Identify which cell holds the provided text, then report its (X, Y) central coordinate. 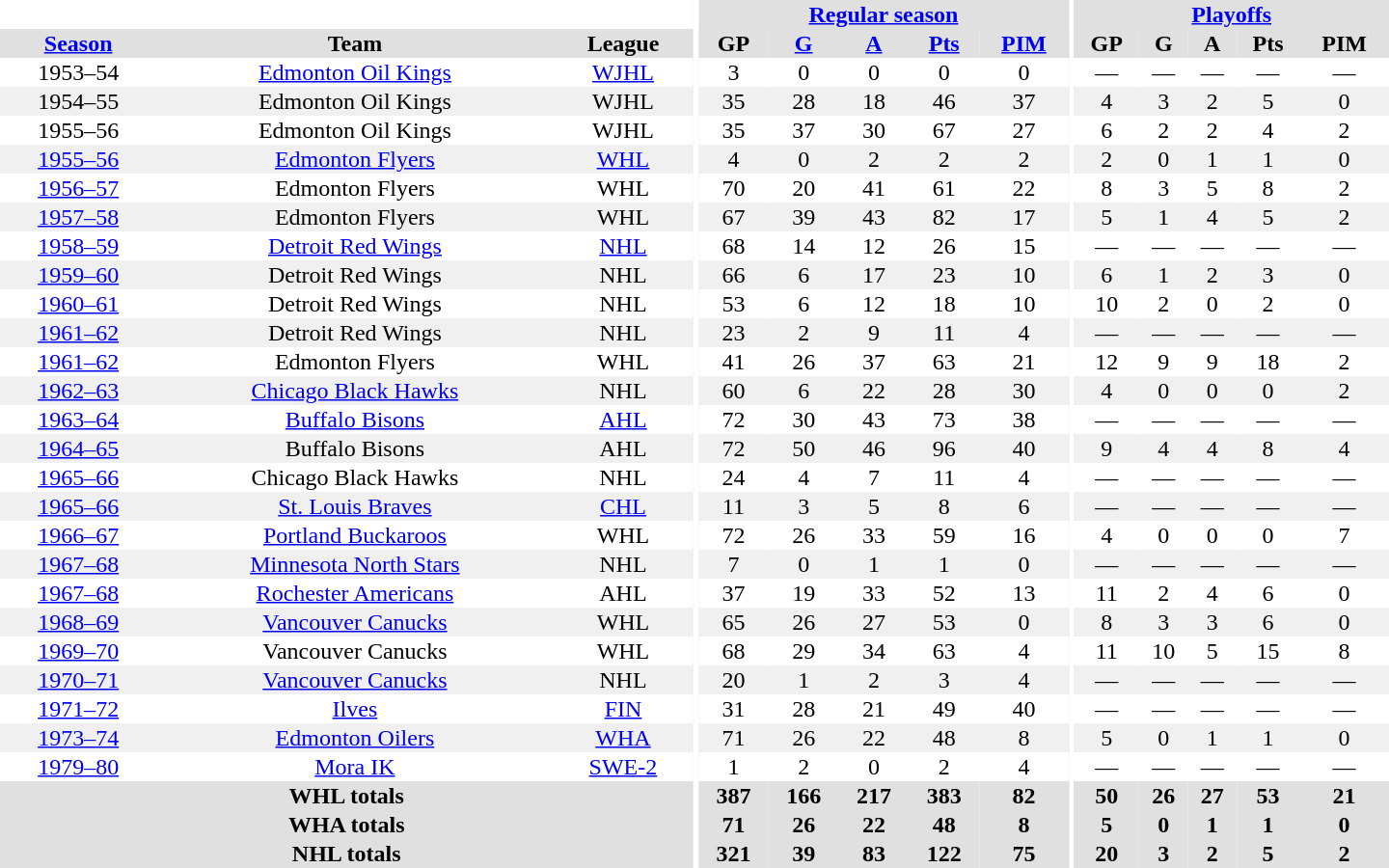
1969–70 (78, 651)
13 (1024, 593)
34 (874, 651)
70 (733, 188)
38 (1024, 420)
1957–58 (78, 217)
1963–64 (78, 420)
122 (943, 854)
1973–74 (78, 738)
WHL totals (346, 796)
16 (1024, 535)
31 (733, 709)
Season (78, 43)
29 (804, 651)
49 (943, 709)
65 (733, 622)
FIN (623, 709)
WHA totals (346, 825)
166 (804, 796)
Team (355, 43)
1959–60 (78, 275)
96 (943, 448)
387 (733, 796)
83 (874, 854)
75 (1024, 854)
1956–57 (78, 188)
321 (733, 854)
19 (804, 593)
61 (943, 188)
CHL (623, 506)
66 (733, 275)
1953–54 (78, 72)
1979–80 (78, 767)
Rochester Americans (355, 593)
14 (804, 246)
Playoffs (1231, 14)
59 (943, 535)
1954–55 (78, 101)
73 (943, 420)
1966–67 (78, 535)
1958–59 (78, 246)
1964–65 (78, 448)
1971–72 (78, 709)
St. Louis Braves (355, 506)
Mora IK (355, 767)
217 (874, 796)
1968–69 (78, 622)
52 (943, 593)
Portland Buckaroos (355, 535)
383 (943, 796)
24 (733, 477)
60 (733, 391)
NHL totals (346, 854)
1960–61 (78, 304)
Edmonton Oilers (355, 738)
1970–71 (78, 680)
1962–63 (78, 391)
Minnesota North Stars (355, 564)
WHA (623, 738)
SWE-2 (623, 767)
Ilves (355, 709)
League (623, 43)
Regular season (884, 14)
